Return the [X, Y] coordinate for the center point of the cell that contains the specified text.  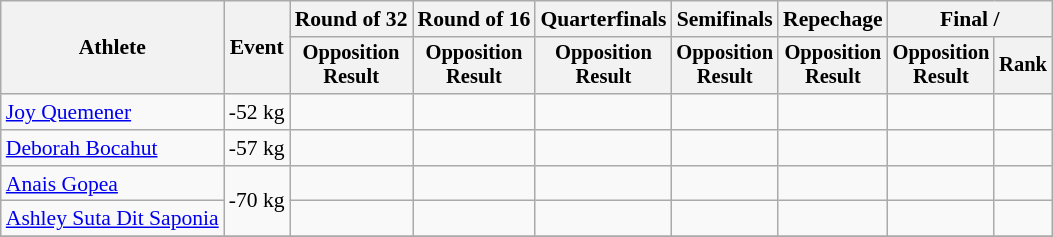
Quarterfinals [603, 19]
Event [257, 48]
-57 kg [257, 148]
-52 kg [257, 112]
Repechage [833, 19]
-70 kg [257, 202]
Round of 16 [474, 19]
Deborah Bocahut [112, 148]
Joy Quemener [112, 112]
Round of 32 [352, 19]
Semifinals [724, 19]
Ashley Suta Dit Saponia [112, 219]
Final / [970, 19]
Rank [1023, 66]
Athlete [112, 48]
Anais Gopea [112, 184]
